For the text-containing cell, return its midpoint in (X, Y) coordinate format. 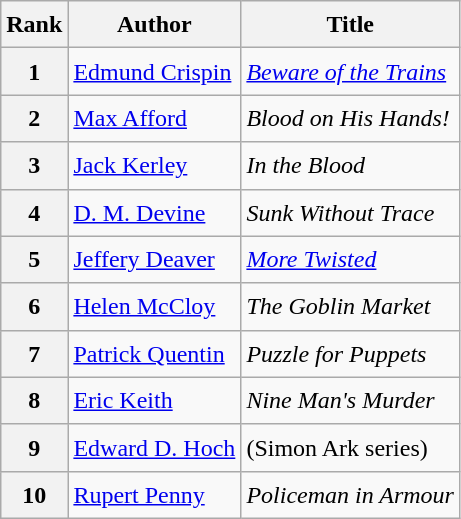
D. M. Devine (154, 212)
Eric Keith (154, 400)
Nine Man's Murder (350, 400)
In the Blood (350, 166)
Policeman in Armour (350, 494)
Author (154, 24)
2 (34, 118)
Rupert Penny (154, 494)
7 (34, 354)
More Twisted (350, 260)
10 (34, 494)
Helen McCloy (154, 306)
6 (34, 306)
8 (34, 400)
3 (34, 166)
Beware of the Trains (350, 72)
Patrick Quentin (154, 354)
Title (350, 24)
Max Afford (154, 118)
Edmund Crispin (154, 72)
5 (34, 260)
Jeffery Deaver (154, 260)
The Goblin Market (350, 306)
Jack Kerley (154, 166)
Edward D. Hoch (154, 448)
Sunk Without Trace (350, 212)
4 (34, 212)
Rank (34, 24)
Puzzle for Puppets (350, 354)
Blood on His Hands! (350, 118)
(Simon Ark series) (350, 448)
1 (34, 72)
9 (34, 448)
